Determine the [X, Y] coordinate at the center of the cell enclosing the given text.  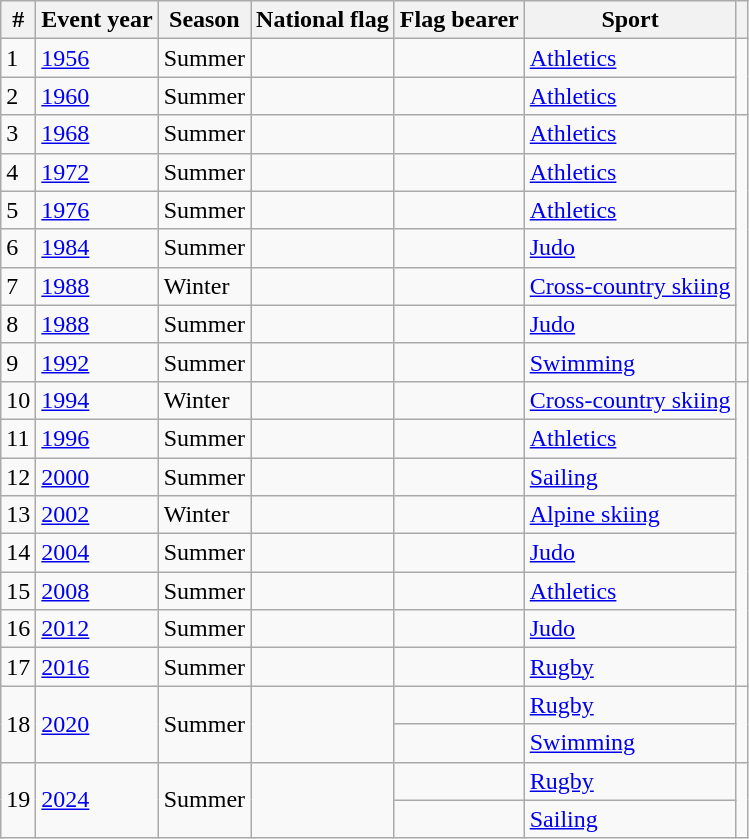
1994 [97, 400]
17 [18, 667]
1968 [97, 134]
16 [18, 629]
10 [18, 400]
1972 [97, 172]
Alpine skiing [630, 515]
13 [18, 515]
3 [18, 134]
2020 [97, 724]
Season [204, 20]
2016 [97, 667]
Flag bearer [459, 20]
14 [18, 553]
1976 [97, 210]
National flag [323, 20]
# [18, 20]
5 [18, 210]
15 [18, 591]
2004 [97, 553]
11 [18, 438]
7 [18, 286]
4 [18, 172]
Sport [630, 20]
12 [18, 477]
18 [18, 724]
2024 [97, 800]
1984 [97, 248]
1 [18, 58]
2002 [97, 515]
9 [18, 362]
2000 [97, 477]
1992 [97, 362]
2008 [97, 591]
2 [18, 96]
1996 [97, 438]
1960 [97, 96]
Event year [97, 20]
6 [18, 248]
2012 [97, 629]
8 [18, 324]
1956 [97, 58]
19 [18, 800]
